Extract the [X, Y] coordinate from the center of the cell holding the provided text.  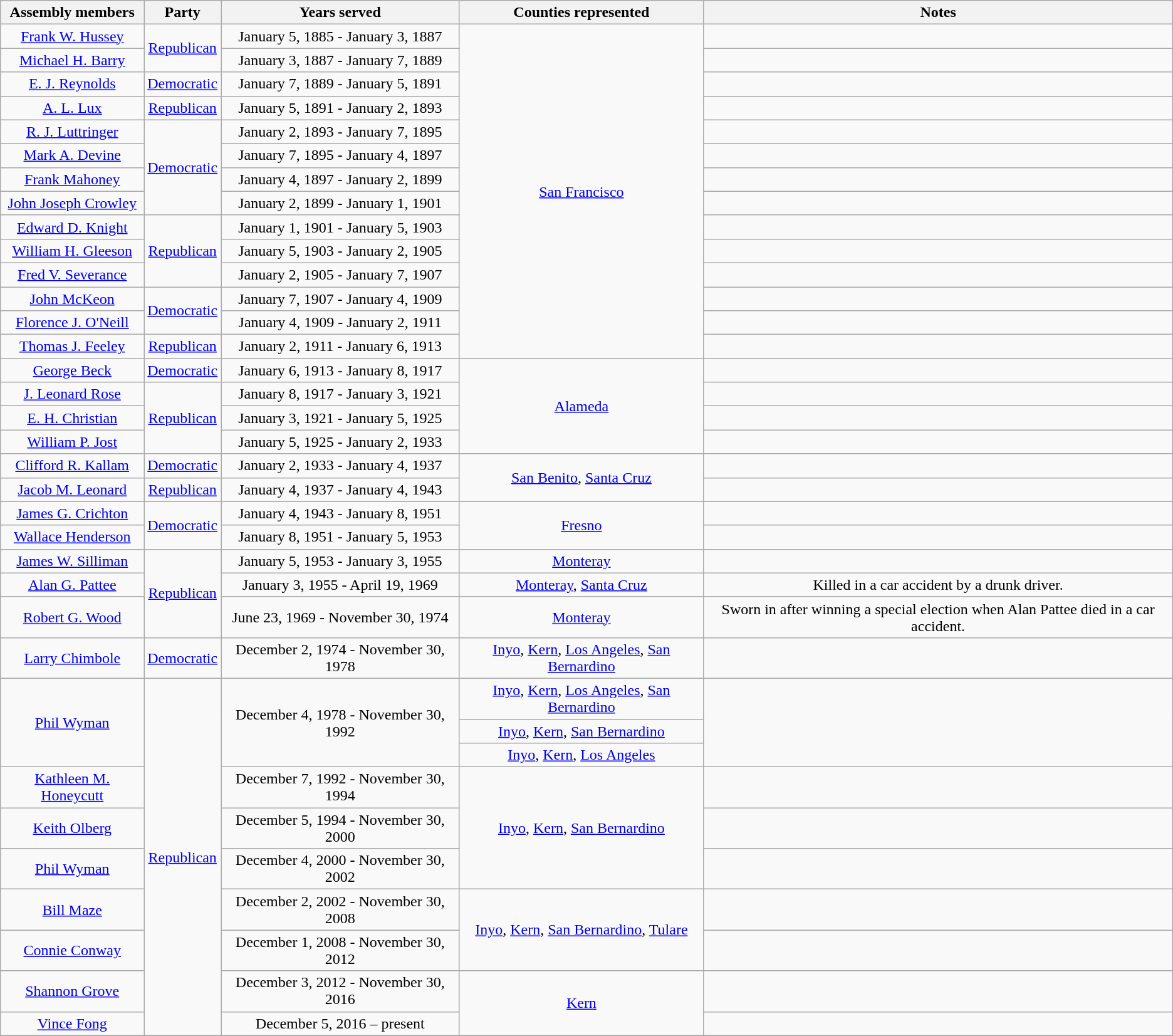
Fresno [581, 525]
John McKeon [73, 299]
January 7, 1889 - January 5, 1891 [340, 84]
E. H. Christian [73, 418]
Killed in a car accident by a drunk driver. [938, 585]
December 5, 2016 – present [340, 1023]
January 4, 1897 - January 2, 1899 [340, 179]
Michael H. Barry [73, 60]
December 3, 2012 - November 30, 2016 [340, 992]
Assembly members [73, 13]
January 2, 1905 - January 7, 1907 [340, 275]
January 8, 1951 - January 5, 1953 [340, 537]
Edward D. Knight [73, 227]
Kern [581, 1003]
January 5, 1891 - January 2, 1893 [340, 108]
January 5, 1903 - January 2, 1905 [340, 251]
William P. Jost [73, 442]
Frank Mahoney [73, 179]
January 1, 1901 - January 5, 1903 [340, 227]
Robert G. Wood [73, 617]
January 2, 1933 - January 4, 1937 [340, 466]
Thomas J. Feeley [73, 347]
January 2, 1893 - January 7, 1895 [340, 132]
R. J. Luttringer [73, 132]
J. Leonard Rose [73, 394]
Inyo, Kern, Los Angeles [581, 755]
Monteray, Santa Cruz [581, 585]
December 4, 1978 - November 30, 1992 [340, 722]
Fred V. Severance [73, 275]
January 2, 1899 - January 1, 1901 [340, 203]
Alan G. Pattee [73, 585]
Frank W. Hussey [73, 36]
December 5, 1994 - November 30, 2000 [340, 829]
Vince Fong [73, 1023]
December 7, 1992 - November 30, 1994 [340, 787]
January 7, 1895 - January 4, 1897 [340, 155]
January 2, 1911 - January 6, 1913 [340, 347]
Notes [938, 13]
December 4, 2000 - November 30, 2002 [340, 869]
Kathleen M. Honeycutt [73, 787]
James G. Crichton [73, 513]
Counties represented [581, 13]
December 1, 2008 - November 30, 2012 [340, 950]
George Beck [73, 370]
January 7, 1907 - January 4, 1909 [340, 299]
January 3, 1887 - January 7, 1889 [340, 60]
William H. Gleeson [73, 251]
Bill Maze [73, 910]
January 5, 1885 - January 3, 1887 [340, 36]
Sworn in after winning a special election when Alan Pattee died in a car accident. [938, 617]
John Joseph Crowley [73, 203]
June 23, 1969 - November 30, 1974 [340, 617]
Wallace Henderson [73, 537]
January 4, 1937 - January 4, 1943 [340, 489]
Florence J. O'Neill [73, 323]
January 3, 1921 - January 5, 1925 [340, 418]
Jacob M. Leonard [73, 489]
Inyo, Kern, San Bernardino, Tulare [581, 930]
January 6, 1913 - January 8, 1917 [340, 370]
Larry Chimbole [73, 658]
January 8, 1917 - January 3, 1921 [340, 394]
December 2, 2002 - November 30, 2008 [340, 910]
Shannon Grove [73, 992]
Mark A. Devine [73, 155]
Years served [340, 13]
December 2, 1974 - November 30, 1978 [340, 658]
Alameda [581, 406]
Party [183, 13]
Keith Olberg [73, 829]
San Francisco [581, 192]
January 5, 1953 - January 3, 1955 [340, 561]
Clifford R. Kallam [73, 466]
January 4, 1943 - January 8, 1951 [340, 513]
A. L. Lux [73, 108]
James W. Silliman [73, 561]
January 5, 1925 - January 2, 1933 [340, 442]
San Benito, Santa Cruz [581, 478]
Connie Conway [73, 950]
E. J. Reynolds [73, 84]
January 3, 1955 - April 19, 1969 [340, 585]
January 4, 1909 - January 2, 1911 [340, 323]
